For the text-containing cell, return its midpoint in [X, Y] coordinate format. 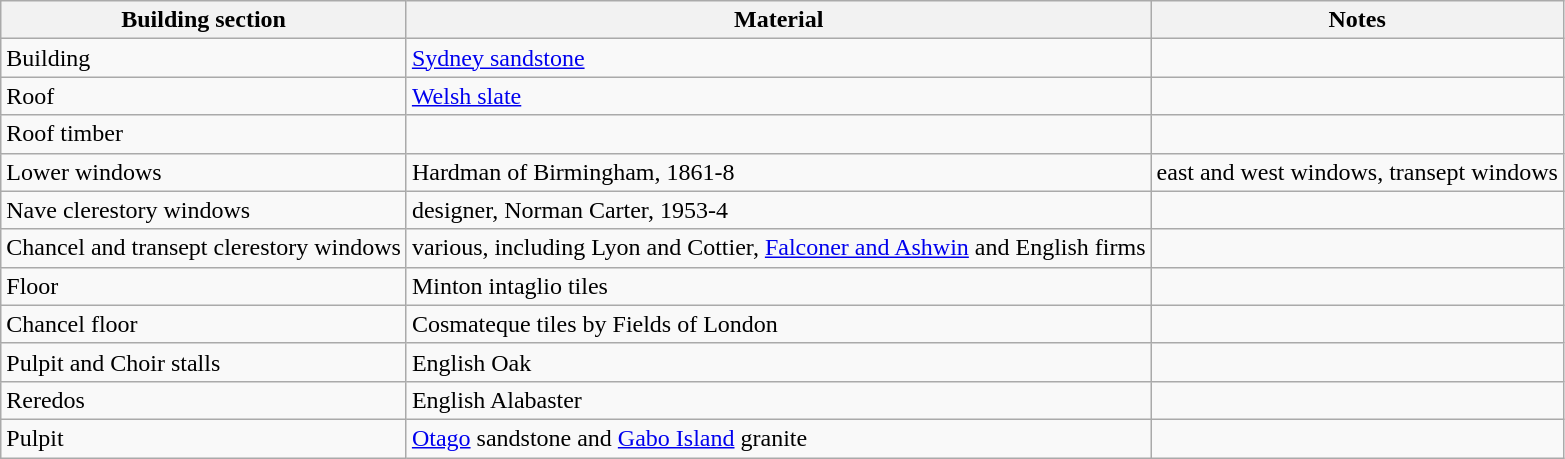
Sydney sandstone [778, 58]
Lower windows [204, 172]
Roof [204, 96]
Reredos [204, 400]
various, including Lyon and Cottier, Falconer and Ashwin and English firms [778, 248]
Nave clerestory windows [204, 210]
Chancel and transept clerestory windows [204, 248]
Pulpit and Choir stalls [204, 362]
Building [204, 58]
English Alabaster [778, 400]
Chancel floor [204, 324]
Notes [1357, 20]
Otago sandstone and Gabo Island granite [778, 438]
Floor [204, 286]
Welsh slate [778, 96]
Hardman of Birmingham, 1861-8 [778, 172]
Cosmateque tiles by Fields of London [778, 324]
designer, Norman Carter, 1953-4 [778, 210]
east and west windows, transept windows [1357, 172]
Building section [204, 20]
Pulpit [204, 438]
Minton intaglio tiles [778, 286]
English Oak [778, 362]
Roof timber [204, 134]
Material [778, 20]
